Locate the cell with the specified text and output its (x, y) center coordinate. 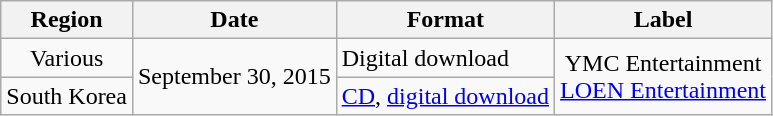
September 30, 2015 (234, 77)
Date (234, 20)
Format (445, 20)
YMC EntertainmentLOEN Entertainment (664, 77)
Various (67, 58)
South Korea (67, 96)
Region (67, 20)
Label (664, 20)
Digital download (445, 58)
CD, digital download (445, 96)
